Locate the cell with the specified text and output its (X, Y) center coordinate. 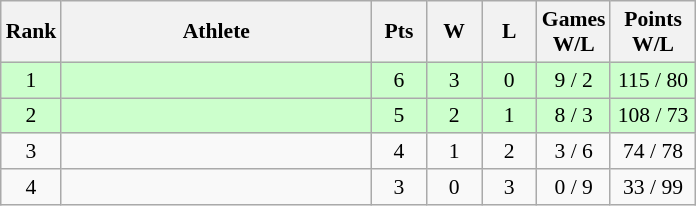
115 / 80 (652, 80)
Rank (32, 32)
3 / 6 (574, 152)
W (454, 32)
5 (398, 116)
Pts (398, 32)
GamesW/L (574, 32)
8 / 3 (574, 116)
6 (398, 80)
108 / 73 (652, 116)
Athlete (216, 32)
0 / 9 (574, 187)
PointsW/L (652, 32)
L (510, 32)
9 / 2 (574, 80)
74 / 78 (652, 152)
33 / 99 (652, 187)
